Determine the (X, Y) coordinate at the center of the cell enclosing the given text.  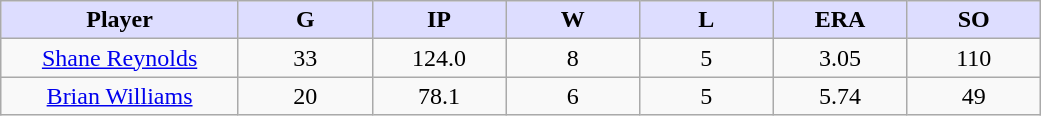
Brian Williams (120, 96)
3.05 (840, 58)
Shane Reynolds (120, 58)
SO (974, 20)
20 (305, 96)
G (305, 20)
W (573, 20)
8 (573, 58)
110 (974, 58)
ERA (840, 20)
5.74 (840, 96)
Player (120, 20)
IP (439, 20)
6 (573, 96)
78.1 (439, 96)
33 (305, 58)
124.0 (439, 58)
L (706, 20)
49 (974, 96)
